Capture the cell that displays the provided text and extract its [X, Y] central coordinate. 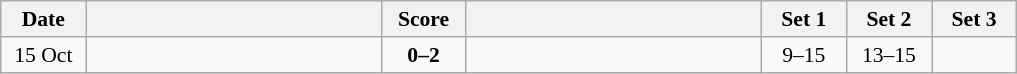
Set 3 [974, 19]
9–15 [804, 55]
0–2 [424, 55]
Score [424, 19]
Set 2 [888, 19]
15 Oct [44, 55]
13–15 [888, 55]
Date [44, 19]
Set 1 [804, 19]
